Identify which cell holds the provided text, then report its (x, y) central coordinate. 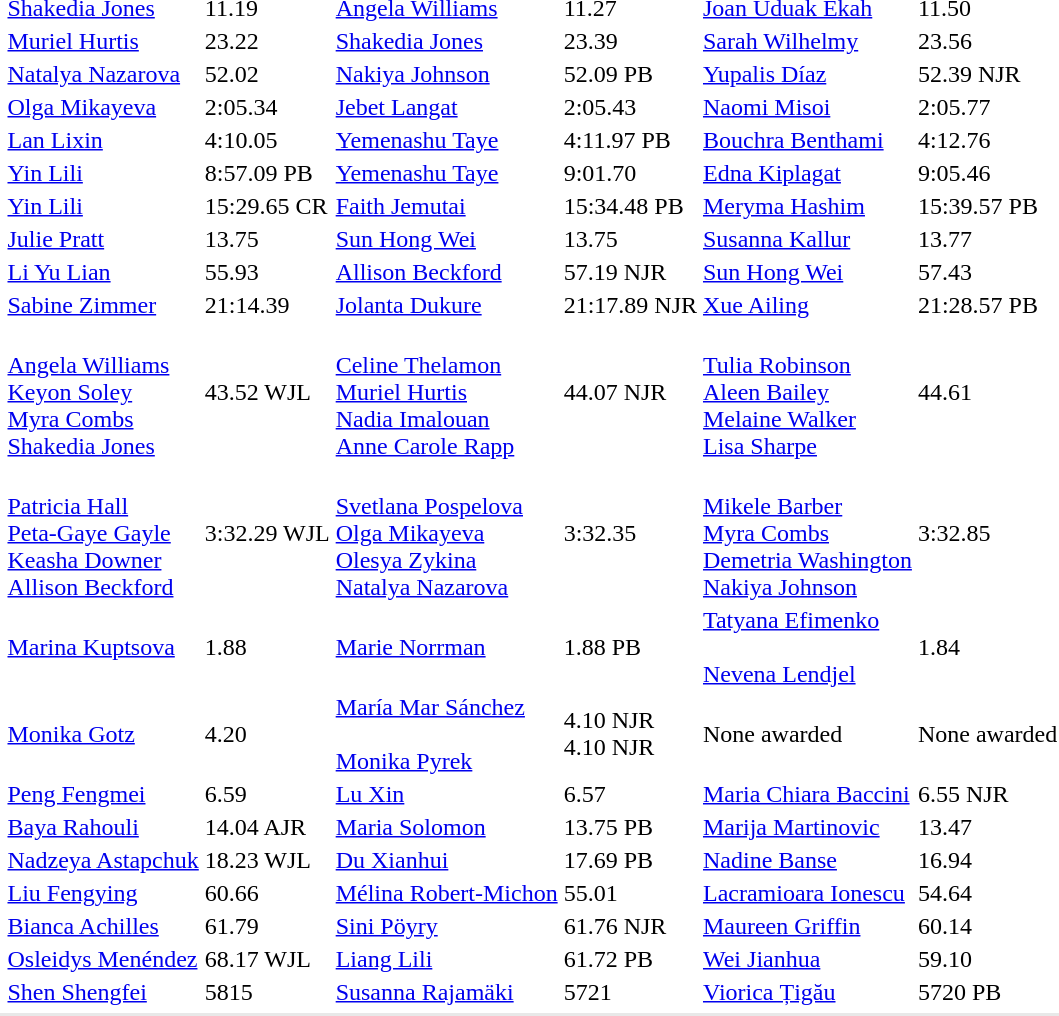
Mélina Robert-Michon (446, 893)
57.43 (987, 272)
52.02 (267, 74)
Patricia HallPeta-Gaye GayleKeasha DownerAllison Beckford (103, 533)
43.52 WJL (267, 392)
14.04 AJR (267, 827)
4:11.97 PB (630, 140)
Marina Kuptsova (103, 647)
Bianca Achilles (103, 926)
Shakedia Jones (446, 41)
Svetlana PospelovaOlga MikayevaOlesya ZykinaNatalya Nazarova (446, 533)
1.88 PB (630, 647)
Angela WilliamsKeyon SoleyMyra CombsShakedia Jones (103, 392)
Osleidys Menéndez (103, 959)
Xue Ailing (807, 305)
Julie Pratt (103, 239)
1.84 (987, 647)
2:05.77 (987, 107)
21:28.57 PB (987, 305)
María Mar SánchezMonika Pyrek (446, 734)
60.14 (987, 926)
23.22 (267, 41)
23.39 (630, 41)
15:29.65 CR (267, 206)
Liang Lili (446, 959)
18.23 WJL (267, 860)
3:32.29 WJL (267, 533)
Tulia RobinsonAleen BaileyMelaine WalkerLisa Sharpe (807, 392)
4.10 NJR4.10 NJR (630, 734)
8:57.09 PB (267, 173)
Maureen Griffin (807, 926)
5815 (267, 992)
Edna Kiplagat (807, 173)
Nadzeya Astapchuk (103, 860)
Lu Xin (446, 794)
Marie Norrman (446, 647)
Yupalis Díaz (807, 74)
Sini Pöyry (446, 926)
2:05.43 (630, 107)
13.77 (987, 239)
3:32.35 (630, 533)
17.69 PB (630, 860)
15:39.57 PB (987, 206)
61.79 (267, 926)
44.61 (987, 392)
57.19 NJR (630, 272)
Nadine Banse (807, 860)
68.17 WJL (267, 959)
Allison Beckford (446, 272)
9:01.70 (630, 173)
Muriel Hurtis (103, 41)
Marija Martinovic (807, 827)
Peng Fengmei (103, 794)
15:34.48 PB (630, 206)
Susanna Kallur (807, 239)
60.66 (267, 893)
5720 PB (987, 992)
Mikele BarberMyra CombsDemetria WashingtonNakiya Johnson (807, 533)
52.09 PB (630, 74)
Wei Jianhua (807, 959)
Susanna Rajamäki (446, 992)
Baya Rahouli (103, 827)
13.47 (987, 827)
Natalya Nazarova (103, 74)
Lacramioara Ionescu (807, 893)
44.07 NJR (630, 392)
6.55 NJR (987, 794)
55.01 (630, 893)
Liu Fengying (103, 893)
Meryma Hashim (807, 206)
59.10 (987, 959)
Maria Solomon (446, 827)
4:12.76 (987, 140)
1.88 (267, 647)
54.64 (987, 893)
52.39 NJR (987, 74)
Naomi Misoi (807, 107)
5721 (630, 992)
6.57 (630, 794)
55.93 (267, 272)
21:14.39 (267, 305)
2:05.34 (267, 107)
Lan Lixin (103, 140)
3:32.85 (987, 533)
Jebet Langat (446, 107)
4.20 (267, 734)
Monika Gotz (103, 734)
13.75 PB (630, 827)
61.72 PB (630, 959)
Maria Chiara Baccini (807, 794)
21:17.89 NJR (630, 305)
Shen Shengfei (103, 992)
Celine ThelamonMuriel HurtisNadia ImalouanAnne Carole Rapp (446, 392)
61.76 NJR (630, 926)
9:05.46 (987, 173)
Nakiya Johnson (446, 74)
Viorica Țigău (807, 992)
Sabine Zimmer (103, 305)
Li Yu Lian (103, 272)
Faith Jemutai (446, 206)
Olga Mikayeva (103, 107)
Sarah Wilhelmy (807, 41)
23.56 (987, 41)
Tatyana EfimenkoNevena Lendjel (807, 647)
4:10.05 (267, 140)
Bouchra Benthami (807, 140)
Du Xianhui (446, 860)
16.94 (987, 860)
6.59 (267, 794)
Jolanta Dukure (446, 305)
